Determine the (X, Y) coordinate at the center of the cell enclosing the given text.  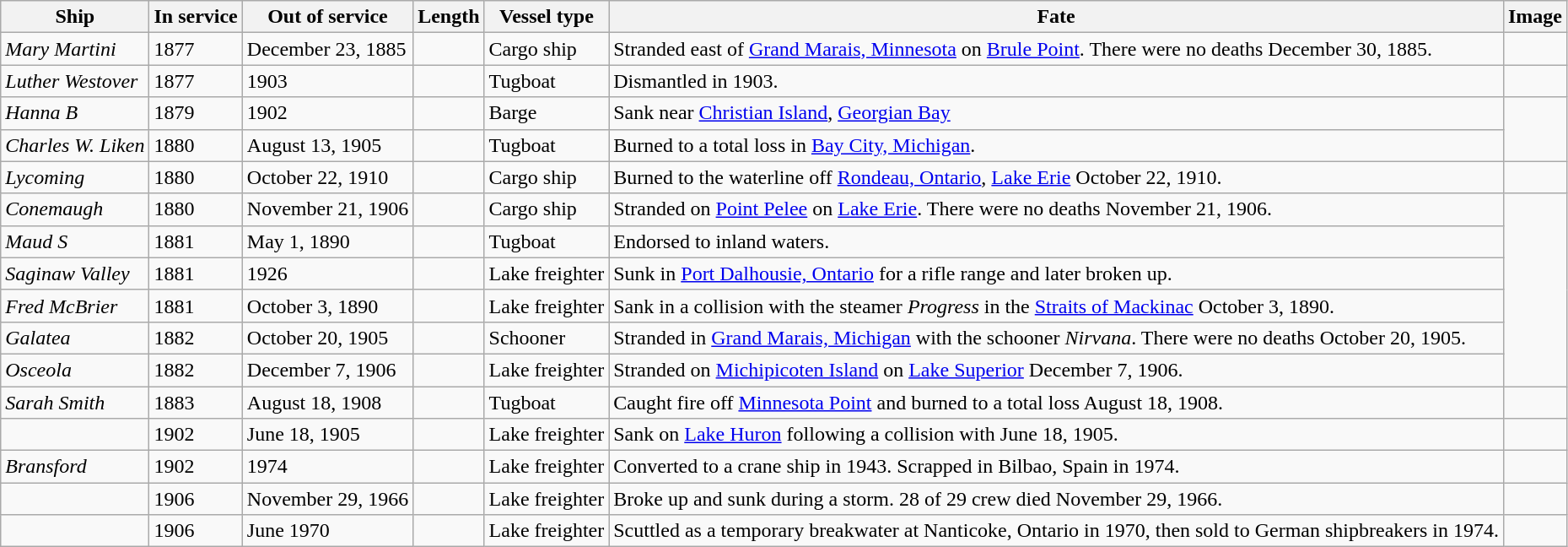
December 7, 1906 (327, 370)
November 29, 1966 (327, 499)
Sank in a collision with the steamer Progress in the Straits of Mackinac October 3, 1890. (1056, 306)
Sank on Lake Huron following a collision with June 18, 1905. (1056, 435)
Caught fire off Minnesota Point and burned to a total loss August 18, 1908. (1056, 403)
Hanna B (75, 113)
December 23, 1885 (327, 49)
In service (196, 17)
Length (449, 17)
Fate (1056, 17)
Mary Martini (75, 49)
Ship (75, 17)
October 20, 1905 (327, 338)
1879 (196, 113)
Burned to the waterline off Rondeau, Ontario, Lake Erie October 22, 1910. (1056, 177)
Barge (547, 113)
August 13, 1905 (327, 145)
Saginaw Valley (75, 273)
1883 (196, 403)
Maud S (75, 241)
Dismantled in 1903. (1056, 81)
Sank near Christian Island, Georgian Bay (1056, 113)
Broke up and sunk during a storm. 28 of 29 crew died November 29, 1966. (1056, 499)
Schooner (547, 338)
June 1970 (327, 531)
Luther Westover (75, 81)
Endorsed to inland waters. (1056, 241)
Galatea (75, 338)
1926 (327, 273)
Sarah Smith (75, 403)
October 22, 1910 (327, 177)
Stranded on Michipicoten Island on Lake Superior December 7, 1906. (1056, 370)
October 3, 1890 (327, 306)
Stranded on Point Pelee on Lake Erie. There were no deaths November 21, 1906. (1056, 209)
May 1, 1890 (327, 241)
August 18, 1908 (327, 403)
Stranded in Grand Marais, Michigan with the schooner Nirvana. There were no deaths October 20, 1905. (1056, 338)
Lycoming (75, 177)
Conemaugh (75, 209)
June 18, 1905 (327, 435)
1974 (327, 467)
Out of service (327, 17)
1903 (327, 81)
Vessel type (547, 17)
Bransford (75, 467)
Scuttled as a temporary breakwater at Nanticoke, Ontario in 1970, then sold to German shipbreakers in 1974. (1056, 531)
Osceola (75, 370)
November 21, 1906 (327, 209)
Stranded east of Grand Marais, Minnesota on Brule Point. There were no deaths December 30, 1885. (1056, 49)
Converted to a crane ship in 1943. Scrapped in Bilbao, Spain in 1974. (1056, 467)
Image (1535, 17)
Charles W. Liken (75, 145)
Fred McBrier (75, 306)
Burned to a total loss in Bay City, Michigan. (1056, 145)
Sunk in Port Dalhousie, Ontario for a rifle range and later broken up. (1056, 273)
